Scan for the cell matching the given text and deliver its (x, y) coordinate at center. 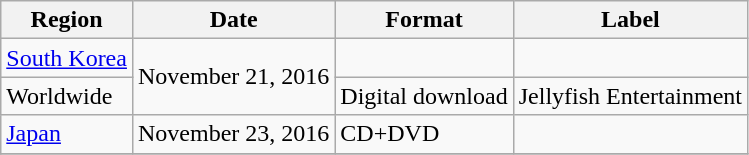
Worldwide (67, 96)
Japan (67, 134)
November 21, 2016 (233, 77)
Region (67, 20)
South Korea (67, 58)
Jellyfish Entertainment (630, 96)
CD+DVD (424, 134)
Format (424, 20)
Digital download (424, 96)
Date (233, 20)
Label (630, 20)
November 23, 2016 (233, 134)
